Extract the [x, y] coordinate from the center of the cell holding the provided text.  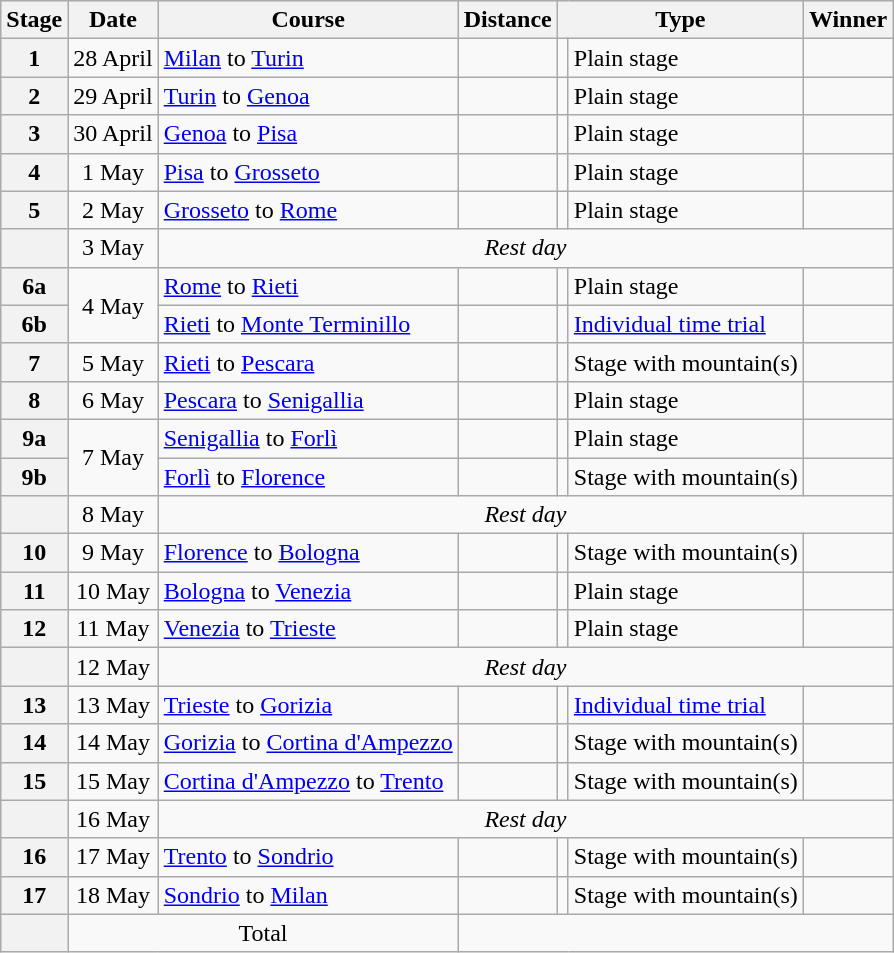
Florence to Bologna [308, 553]
2 May [113, 210]
12 May [113, 667]
13 [34, 705]
7 May [113, 457]
Course [308, 20]
3 [34, 134]
Gorizia to Cortina d'Ampezzo [308, 743]
16 May [113, 819]
Turin to Genoa [308, 96]
15 [34, 781]
29 April [113, 96]
Rieti to Pescara [308, 362]
9a [34, 438]
9 May [113, 553]
30 April [113, 134]
5 May [113, 362]
Venezia to Trieste [308, 629]
17 [34, 895]
Sondrio to Milan [308, 895]
Stage [34, 20]
4 [34, 172]
Winner [848, 20]
Cortina d'Ampezzo to Trento [308, 781]
Forlì to Florence [308, 477]
1 [34, 58]
13 May [113, 705]
Type [680, 20]
12 [34, 629]
10 May [113, 591]
Distance [508, 20]
Trieste to Gorizia [308, 705]
18 May [113, 895]
Pisa to Grosseto [308, 172]
Pescara to Senigallia [308, 400]
Bologna to Venezia [308, 591]
28 April [113, 58]
Rieti to Monte Terminillo [308, 324]
7 [34, 362]
Grosseto to Rome [308, 210]
Senigallia to Forlì [308, 438]
6 May [113, 400]
Date [113, 20]
16 [34, 857]
8 May [113, 515]
9b [34, 477]
Rome to Rieti [308, 286]
10 [34, 553]
11 May [113, 629]
Total [263, 933]
14 May [113, 743]
1 May [113, 172]
6a [34, 286]
4 May [113, 305]
2 [34, 96]
Milan to Turin [308, 58]
8 [34, 400]
5 [34, 210]
11 [34, 591]
15 May [113, 781]
17 May [113, 857]
Trento to Sondrio [308, 857]
14 [34, 743]
3 May [113, 248]
6b [34, 324]
Genoa to Pisa [308, 134]
